Return the (X, Y) coordinate for the center point of the cell that contains the specified text.  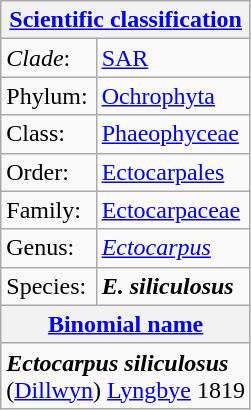
Family: (48, 210)
Clade: (48, 58)
E. siliculosus (173, 286)
Ectocarpales (173, 172)
Phaeophyceae (173, 134)
SAR (173, 58)
Ectocarpus (173, 248)
Phylum: (48, 96)
Species: (48, 286)
Scientific classification (126, 20)
Binomial name (126, 324)
Order: (48, 172)
Ectocarpaceae (173, 210)
Ochrophyta (173, 96)
Class: (48, 134)
Ectocarpus siliculosus(Dillwyn) Lyngbye 1819 (126, 376)
Genus: (48, 248)
